Locate the cell with the specified text and output its [x, y] center coordinate. 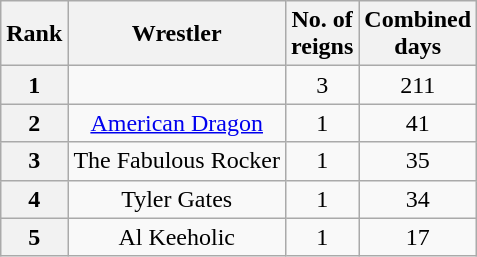
No. ofreigns [322, 34]
4 [34, 199]
34 [418, 199]
Al Keeholic [177, 237]
2 [34, 123]
Combineddays [418, 34]
41 [418, 123]
211 [418, 85]
Wrestler [177, 34]
American Dragon [177, 123]
The Fabulous Rocker [177, 161]
5 [34, 237]
17 [418, 237]
Rank [34, 34]
35 [418, 161]
Tyler Gates [177, 199]
